Output the (X, Y) coordinate of the center of the cell containing the given text.  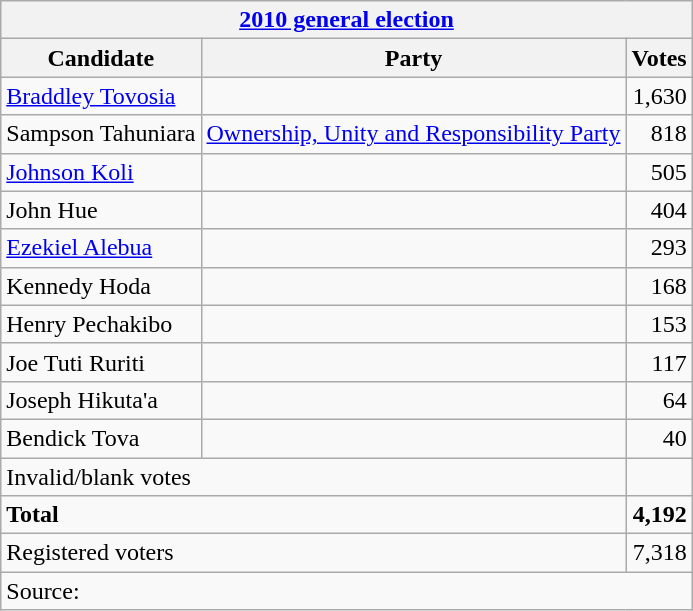
Joseph Hikuta'a (101, 400)
Joe Tuti Ruriti (101, 362)
Source: (346, 591)
Bendick Tova (101, 438)
40 (659, 438)
Registered voters (314, 553)
293 (659, 248)
Kennedy Hoda (101, 286)
Johnson Koli (101, 172)
Braddley Tovosia (101, 96)
Henry Pechakibo (101, 324)
Total (314, 515)
Party (414, 58)
505 (659, 172)
168 (659, 286)
153 (659, 324)
4,192 (659, 515)
1,630 (659, 96)
2010 general election (346, 20)
Invalid/blank votes (314, 477)
Ownership, Unity and Responsibility Party (414, 134)
404 (659, 210)
Sampson Tahuniara (101, 134)
818 (659, 134)
Ezekiel Alebua (101, 248)
117 (659, 362)
John Hue (101, 210)
7,318 (659, 553)
Votes (659, 58)
Candidate (101, 58)
64 (659, 400)
